Search for the cell housing the specified text and yield its (X, Y) center coordinate. 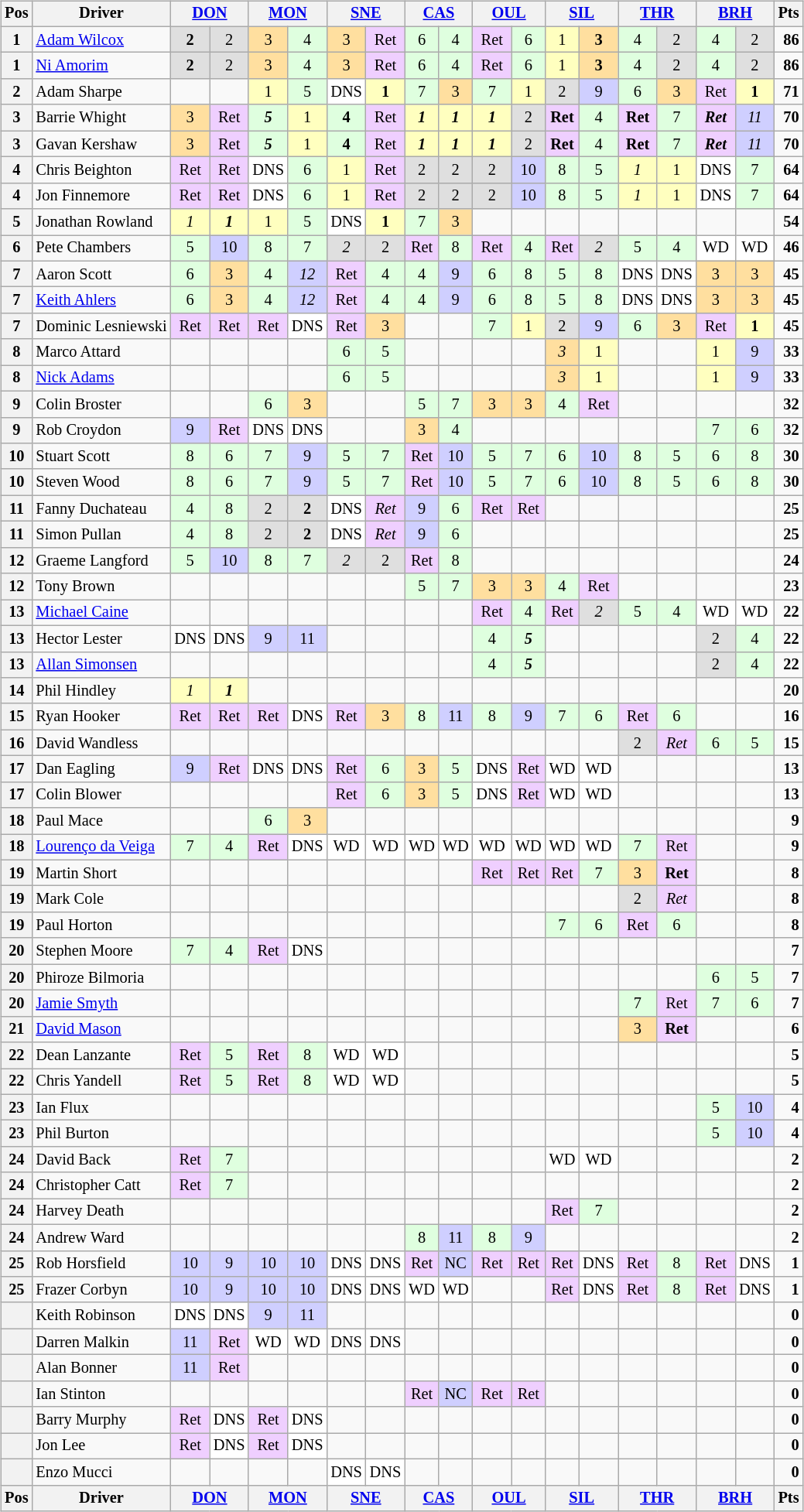
Keith Robinson (101, 1315)
Ian Stinton (101, 1394)
Steven Wood (101, 482)
Rob Horsfield (101, 1264)
Paul Horton (101, 925)
Jamie Smyth (101, 1004)
Nick Adams (101, 378)
Barrie Whight (101, 118)
14 (16, 691)
Gavan Kershaw (101, 144)
Graeme Langford (101, 560)
Frazer Corbyn (101, 1290)
Harvey Death (101, 1212)
Christopher Catt (101, 1185)
Marco Attard (101, 352)
46 (789, 248)
Phil Hindley (101, 691)
Adam Sharpe (101, 92)
54 (789, 222)
Simon Pullan (101, 535)
Andrew Ward (101, 1237)
21 (16, 1029)
Rob Croydon (101, 430)
Fanny Duchateau (101, 508)
Phil Burton (101, 1134)
Dan Eagling (101, 769)
Dominic Lesniewski (101, 327)
Allan Simonsen (101, 665)
Ian Flux (101, 1107)
Colin Broster (101, 404)
Enzo Mucci (101, 1472)
David Back (101, 1160)
Chris Yandell (101, 1082)
Phiroze Bilmoria (101, 977)
Hector Lester (101, 638)
Martin Short (101, 873)
Paul Mace (101, 821)
Dean Lanzante (101, 1055)
David Wandless (101, 743)
Stephen Moore (101, 951)
Adam Wilcox (101, 39)
Stuart Scott (101, 457)
Alan Bonner (101, 1368)
Tony Brown (101, 587)
David Mason (101, 1029)
Pete Chambers (101, 248)
Jon Finnemore (101, 196)
Ni Amorim (101, 66)
Jon Lee (101, 1446)
Jonathan Rowland (101, 222)
Ryan Hooker (101, 717)
Michael Caine (101, 613)
Lourenço da Veiga (101, 847)
Chris Beighton (101, 170)
Colin Blower (101, 795)
71 (789, 92)
Aaron Scott (101, 274)
Keith Ahlers (101, 300)
Barry Murphy (101, 1420)
Mark Cole (101, 899)
Darren Malkin (101, 1342)
